Return [x, y] of the center of cell containing provided text 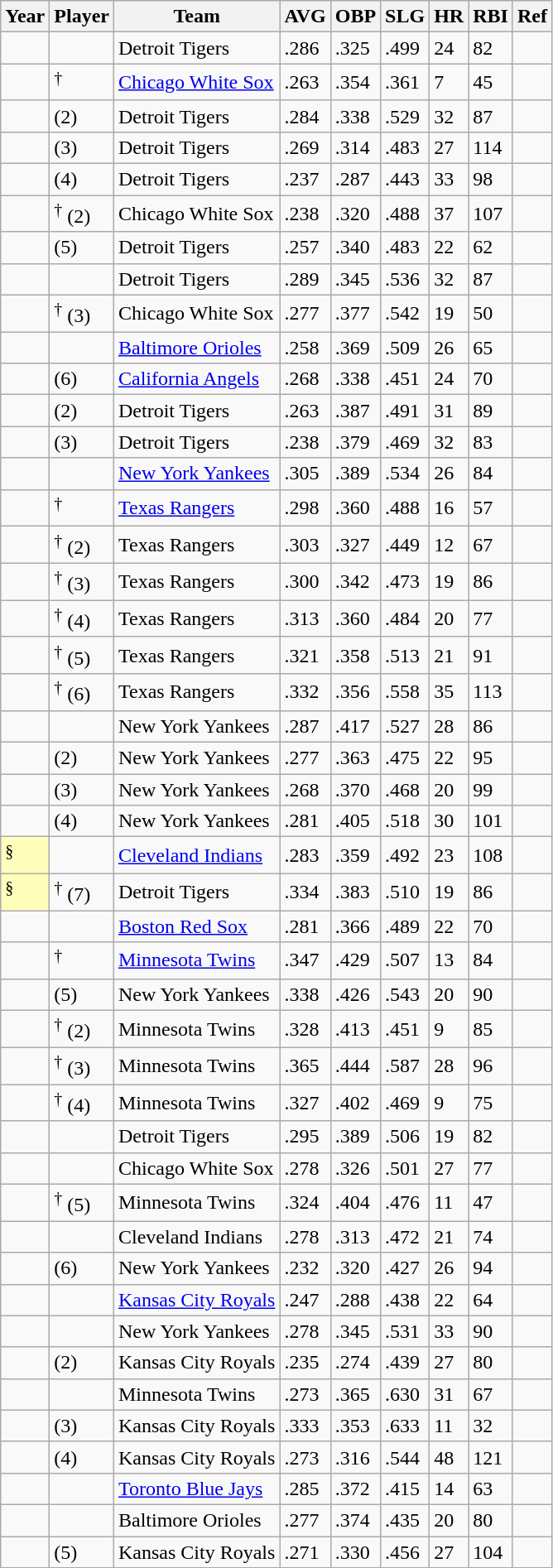
.369 [355, 348]
.426 [355, 994]
.449 [406, 545]
.305 [305, 474]
.444 [355, 1066]
Toronto Blue Jays [196, 1489]
.443 [406, 180]
.518 [406, 821]
.235 [305, 1363]
94 [491, 1268]
.257 [305, 248]
Year [25, 17]
.536 [406, 279]
48 [449, 1457]
.359 [355, 856]
.544 [406, 1457]
16 [449, 508]
.356 [355, 692]
.321 [305, 656]
.427 [406, 1268]
57 [491, 508]
107 [491, 214]
37 [449, 214]
.363 [355, 758]
.499 [406, 48]
.330 [355, 1552]
.630 [406, 1394]
.404 [355, 1202]
.413 [355, 1030]
50 [491, 313]
Player [82, 17]
.332 [305, 692]
Team [196, 17]
74 [491, 1237]
47 [491, 1202]
.314 [355, 147]
RBI [491, 17]
.429 [355, 960]
85 [491, 1030]
Ref [531, 17]
.473 [406, 581]
.232 [305, 1268]
.353 [355, 1426]
.417 [355, 726]
113 [491, 692]
.387 [355, 411]
AVG [305, 17]
.510 [406, 892]
† (7) [82, 892]
.475 [406, 758]
23 [449, 856]
.271 [305, 1552]
.439 [406, 1363]
89 [491, 411]
.527 [406, 726]
45 [491, 83]
.340 [355, 248]
.543 [406, 994]
.342 [355, 581]
.438 [406, 1300]
SLG [406, 17]
.507 [406, 960]
95 [491, 758]
.328 [305, 1030]
.289 [305, 279]
.284 [305, 116]
7 [449, 83]
.286 [305, 48]
96 [491, 1066]
.377 [355, 313]
.295 [305, 1137]
121 [491, 1457]
14 [449, 1489]
98 [491, 180]
.372 [355, 1489]
.303 [305, 545]
.383 [355, 892]
.456 [406, 1552]
.274 [355, 1363]
.374 [355, 1520]
13 [449, 960]
.513 [406, 656]
.288 [355, 1300]
83 [491, 442]
62 [491, 248]
.324 [305, 1202]
.405 [355, 821]
35 [449, 692]
65 [491, 348]
.370 [355, 790]
Boston Red Sox [196, 926]
.326 [355, 1168]
.491 [406, 411]
.472 [406, 1237]
.283 [305, 856]
.237 [305, 180]
OBP [355, 17]
12 [449, 545]
.531 [406, 1331]
.468 [406, 790]
.300 [305, 581]
75 [491, 1103]
.476 [406, 1202]
California Angels [196, 379]
.247 [305, 1300]
.534 [406, 474]
.415 [406, 1489]
.558 [406, 692]
.379 [355, 442]
114 [491, 147]
.347 [305, 960]
.316 [355, 1457]
.529 [406, 116]
.258 [305, 348]
† (6) [82, 692]
.484 [406, 619]
.366 [355, 926]
.361 [406, 83]
30 [449, 821]
.587 [406, 1066]
.402 [355, 1103]
.334 [305, 892]
.358 [355, 656]
.285 [305, 1489]
.325 [355, 48]
99 [491, 790]
.633 [406, 1426]
.489 [406, 926]
.269 [305, 147]
.506 [406, 1137]
.509 [406, 348]
91 [491, 656]
.492 [406, 856]
.435 [406, 1520]
101 [491, 821]
.333 [305, 1426]
.354 [355, 83]
104 [491, 1552]
64 [491, 1300]
.542 [406, 313]
HR [449, 17]
.298 [305, 508]
.501 [406, 1168]
63 [491, 1489]
108 [491, 856]
